Extract the [X, Y] coordinate from the center of the cell holding the provided text.  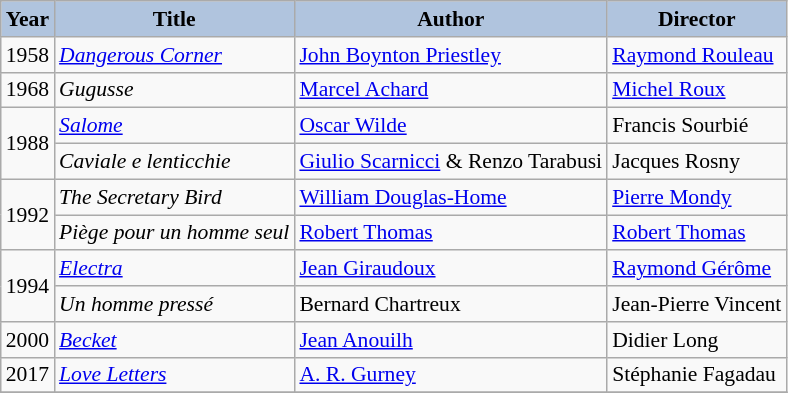
Caviale e lenticchie [174, 162]
Salome [174, 126]
Michel Roux [696, 90]
William Douglas-Home [450, 197]
Jacques Rosny [696, 162]
Gugusse [174, 90]
1968 [28, 90]
Dangerous Corner [174, 55]
Raymond Rouleau [696, 55]
Director [696, 19]
Jean-Pierre Vincent [696, 304]
Giulio Scarnicci & Renzo Tarabusi [450, 162]
Love Letters [174, 375]
Didier Long [696, 340]
Piège pour un homme seul [174, 233]
Stéphanie Fagadau [696, 375]
Jean Giraudoux [450, 269]
Un homme pressé [174, 304]
Jean Anouilh [450, 340]
The Secretary Bird [174, 197]
Pierre Mondy [696, 197]
Author [450, 19]
1994 [28, 286]
Bernard Chartreux [450, 304]
A. R. Gurney [450, 375]
John Boynton Priestley [450, 55]
Electra [174, 269]
1958 [28, 55]
Title [174, 19]
1992 [28, 214]
Year [28, 19]
Becket [174, 340]
1988 [28, 144]
Oscar Wilde [450, 126]
Raymond Gérôme [696, 269]
Francis Sourbié [696, 126]
2017 [28, 375]
Marcel Achard [450, 90]
2000 [28, 340]
